Search for the cell housing the specified text and yield its (x, y) center coordinate. 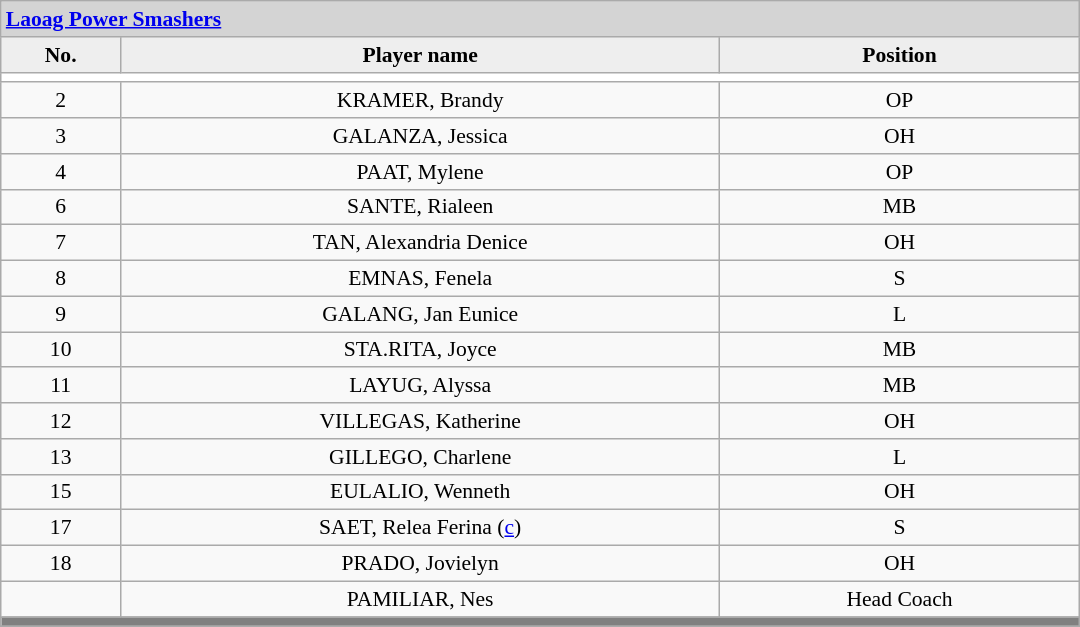
PAMILIAR, Nes (420, 599)
No. (61, 55)
VILLEGAS, Katherine (420, 421)
Position (900, 55)
4 (61, 172)
2 (61, 101)
EMNAS, Fenela (420, 279)
11 (61, 386)
7 (61, 243)
15 (61, 492)
EULALIO, Wenneth (420, 492)
GALANG, Jan Eunice (420, 314)
STA.RITA, Joyce (420, 350)
SAET, Relea Ferina (c) (420, 528)
KRAMER, Brandy (420, 101)
18 (61, 564)
PAAT, Mylene (420, 172)
TAN, Alexandria Denice (420, 243)
Laoag Power Smashers (540, 19)
17 (61, 528)
3 (61, 136)
GILLEGO, Charlene (420, 457)
13 (61, 457)
LAYUG, Alyssa (420, 386)
9 (61, 314)
6 (61, 207)
Player name (420, 55)
8 (61, 279)
GALANZA, Jessica (420, 136)
10 (61, 350)
PRADO, Jovielyn (420, 564)
12 (61, 421)
SANTE, Rialeen (420, 207)
Head Coach (900, 599)
